Pinpoint the cell where the given text exists, returning its (x, y) midpoint coordinate. 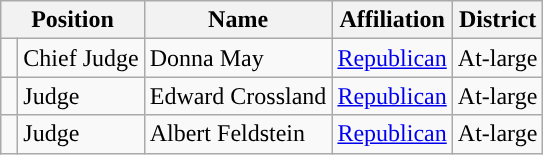
Position (72, 20)
Donna May (238, 58)
Edward Crossland (238, 96)
Affiliation (392, 20)
Chief Judge (81, 58)
Name (238, 20)
Albert Feldstein (238, 134)
District (498, 20)
